Return [x, y] of the center of cell containing provided text 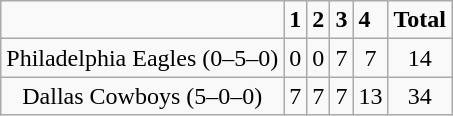
Dallas Cowboys (5–0–0) [142, 96]
4 [370, 20]
34 [420, 96]
1 [296, 20]
14 [420, 58]
13 [370, 96]
2 [318, 20]
Philadelphia Eagles (0–5–0) [142, 58]
3 [342, 20]
Total [420, 20]
